Locate the cell with the specified text and output its [x, y] center coordinate. 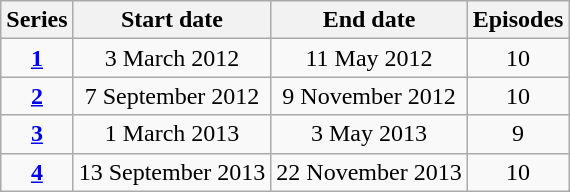
Episodes [518, 20]
2 [37, 96]
3 [37, 134]
4 [37, 172]
9 November 2012 [369, 96]
Start date [172, 20]
11 May 2012 [369, 58]
22 November 2013 [369, 172]
13 September 2013 [172, 172]
9 [518, 134]
7 September 2012 [172, 96]
1 March 2013 [172, 134]
3 March 2012 [172, 58]
1 [37, 58]
End date [369, 20]
Series [37, 20]
3 May 2013 [369, 134]
